Detect which cell encompasses the target text, then output its (x, y) center coordinate. 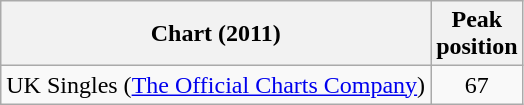
Peakposition (477, 34)
67 (477, 85)
UK Singles (The Official Charts Company) (216, 85)
Chart (2011) (216, 34)
